Search for the cell housing the specified text and yield its [X, Y] center coordinate. 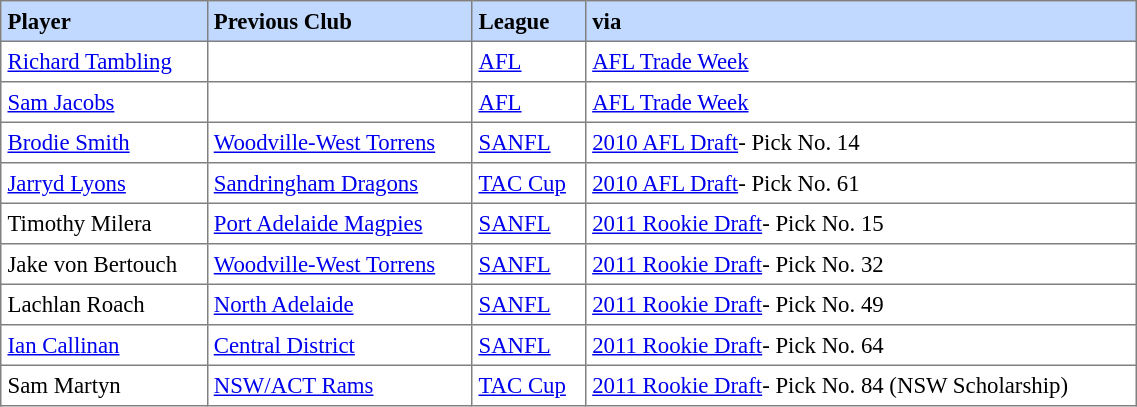
2010 AFL Draft- Pick No. 61 [860, 183]
Central District [340, 345]
2011 Rookie Draft- Pick No. 84 (NSW Scholarship) [860, 385]
Richard Tambling [104, 61]
2011 Rookie Draft- Pick No. 15 [860, 223]
Lachlan Roach [104, 304]
North Adelaide [340, 304]
2010 AFL Draft- Pick No. 14 [860, 142]
Player [104, 21]
NSW/ACT Rams [340, 385]
Brodie Smith [104, 142]
Ian Callinan [104, 345]
Sam Jacobs [104, 102]
Timothy Milera [104, 223]
Port Adelaide Magpies [340, 223]
League [529, 21]
Jake von Bertouch [104, 264]
2011 Rookie Draft- Pick No. 64 [860, 345]
Jarryd Lyons [104, 183]
Sam Martyn [104, 385]
2011 Rookie Draft- Pick No. 32 [860, 264]
Previous Club [340, 21]
via [860, 21]
Sandringham Dragons [340, 183]
2011 Rookie Draft- Pick No. 49 [860, 304]
